Pinpoint the cell where the given text exists, returning its [X, Y] midpoint coordinate. 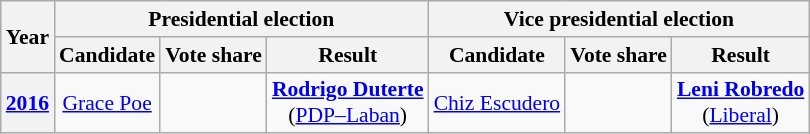
Vice presidential election [620, 19]
Leni Robredo(Liberal) [740, 102]
Grace Poe [107, 102]
Chiz Escudero [498, 102]
Presidential election [242, 19]
2016 [28, 102]
Year [28, 36]
Rodrigo Duterte(PDP–Laban) [348, 102]
